Detect which cell encompasses the target text, then output its [x, y] center coordinate. 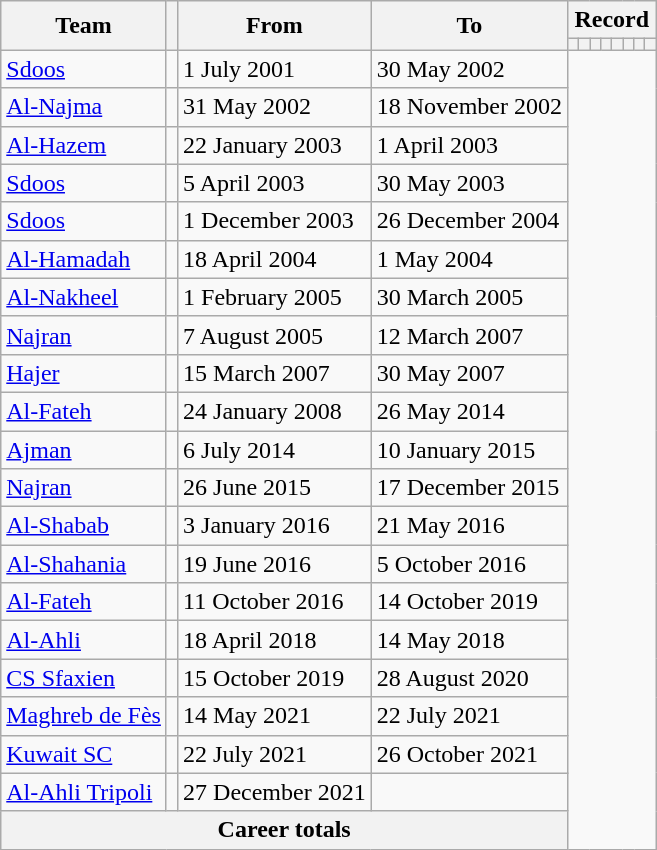
6 July 2014 [275, 449]
27 December 2021 [275, 792]
Hajer [84, 373]
To [469, 26]
3 January 2016 [275, 526]
30 May 2003 [469, 183]
Team [84, 26]
18 November 2002 [469, 107]
1 December 2003 [275, 221]
28 August 2020 [469, 678]
18 April 2004 [275, 259]
From [275, 26]
Al-Hamadah [84, 259]
1 May 2004 [469, 259]
30 May 2007 [469, 373]
5 October 2016 [469, 564]
22 January 2003 [275, 145]
15 March 2007 [275, 373]
17 December 2015 [469, 488]
Career totals [284, 830]
11 October 2016 [275, 602]
30 May 2002 [469, 69]
CS Sfaxien [84, 678]
Al-Najma [84, 107]
26 May 2014 [469, 411]
30 March 2005 [469, 297]
Al-Ahli [84, 640]
12 March 2007 [469, 335]
19 June 2016 [275, 564]
Al-Hazem [84, 145]
Maghreb de Fès [84, 716]
10 January 2015 [469, 449]
Ajman [84, 449]
21 May 2016 [469, 526]
Al-Shabab [84, 526]
31 May 2002 [275, 107]
14 October 2019 [469, 602]
14 May 2021 [275, 716]
Record [612, 20]
Al-Shahania [84, 564]
Al-Ahli Tripoli [84, 792]
18 April 2018 [275, 640]
26 October 2021 [469, 754]
1 April 2003 [469, 145]
7 August 2005 [275, 335]
Kuwait SC [84, 754]
Al-Nakheel [84, 297]
14 May 2018 [469, 640]
24 January 2008 [275, 411]
26 December 2004 [469, 221]
1 February 2005 [275, 297]
1 July 2001 [275, 69]
15 October 2019 [275, 678]
5 April 2003 [275, 183]
26 June 2015 [275, 488]
